Locate the cell with the specified text and output its (X, Y) center coordinate. 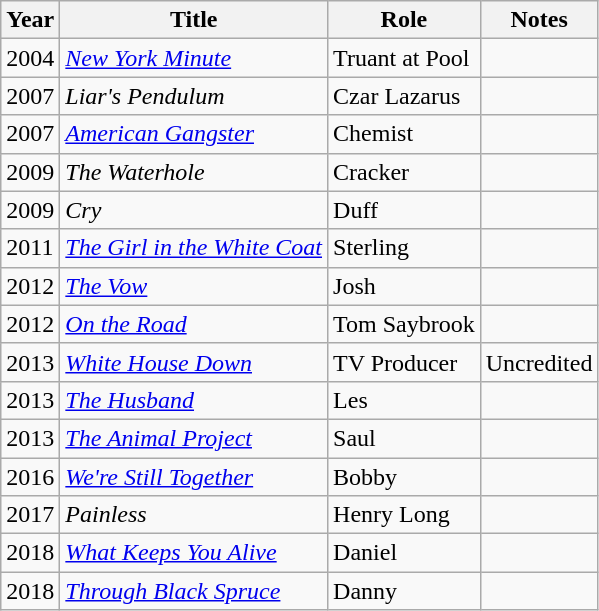
Henry Long (404, 515)
2017 (30, 515)
Uncredited (539, 362)
Tom Saybrook (404, 324)
The Waterhole (194, 172)
Bobby (404, 477)
TV Producer (404, 362)
The Husband (194, 400)
Title (194, 20)
Josh (404, 286)
American Gangster (194, 134)
We're Still Together (194, 477)
Truant at Pool (404, 58)
Les (404, 400)
2016 (30, 477)
Chemist (404, 134)
On the Road (194, 324)
Saul (404, 438)
Cry (194, 210)
2011 (30, 248)
Year (30, 20)
What Keeps You Alive (194, 553)
Role (404, 20)
Czar Lazarus (404, 96)
White House Down (194, 362)
The Vow (194, 286)
Notes (539, 20)
New York Minute (194, 58)
Danny (404, 591)
Duff (404, 210)
Through Black Spruce (194, 591)
Daniel (404, 553)
Liar's Pendulum (194, 96)
The Girl in the White Coat (194, 248)
2004 (30, 58)
Cracker (404, 172)
Painless (194, 515)
The Animal Project (194, 438)
Sterling (404, 248)
